Determine the (x, y) coordinate at the center of the cell enclosing the given text.  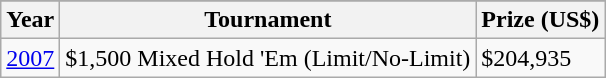
$204,935 (540, 58)
Tournament (268, 20)
Prize (US$) (540, 20)
$1,500 Mixed Hold 'Em (Limit/No-Limit) (268, 58)
2007 (30, 58)
Year (30, 20)
